Identify which cell holds the provided text, then report its (X, Y) central coordinate. 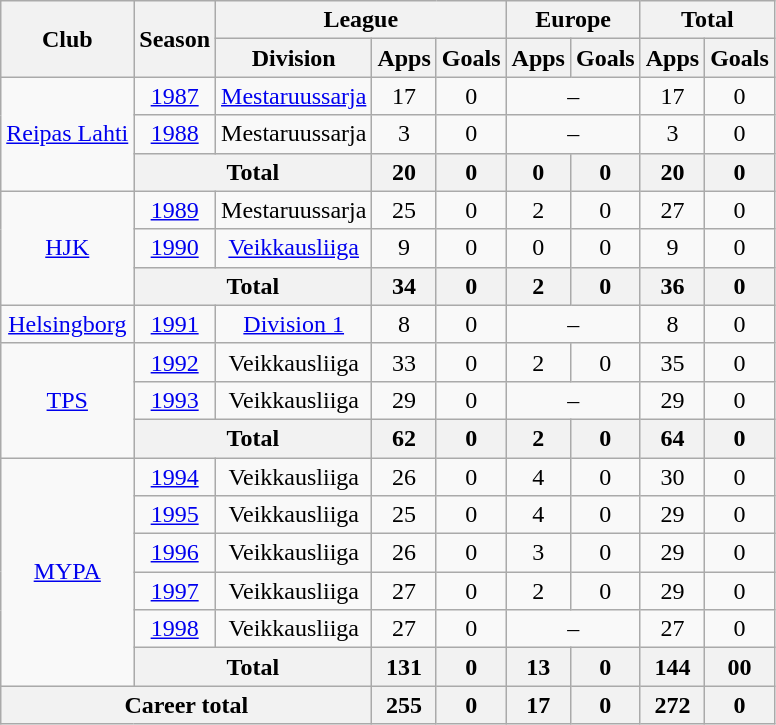
TPS (68, 400)
Division 1 (294, 324)
Europe (573, 20)
131 (404, 667)
144 (672, 667)
13 (538, 667)
1989 (175, 210)
HJK (68, 248)
1993 (175, 400)
30 (672, 477)
34 (404, 286)
64 (672, 438)
1997 (175, 591)
36 (672, 286)
35 (672, 362)
272 (672, 705)
1991 (175, 324)
33 (404, 362)
1996 (175, 553)
62 (404, 438)
Season (175, 39)
Club (68, 39)
1988 (175, 134)
Helsingborg (68, 324)
Reipas Lahti (68, 134)
Career total (186, 705)
1992 (175, 362)
Division (294, 58)
00 (740, 667)
255 (404, 705)
1987 (175, 96)
1998 (175, 629)
MYPA (68, 572)
1994 (175, 477)
1995 (175, 515)
1990 (175, 248)
League (362, 20)
